For the text-containing cell, return its midpoint in [X, Y] coordinate format. 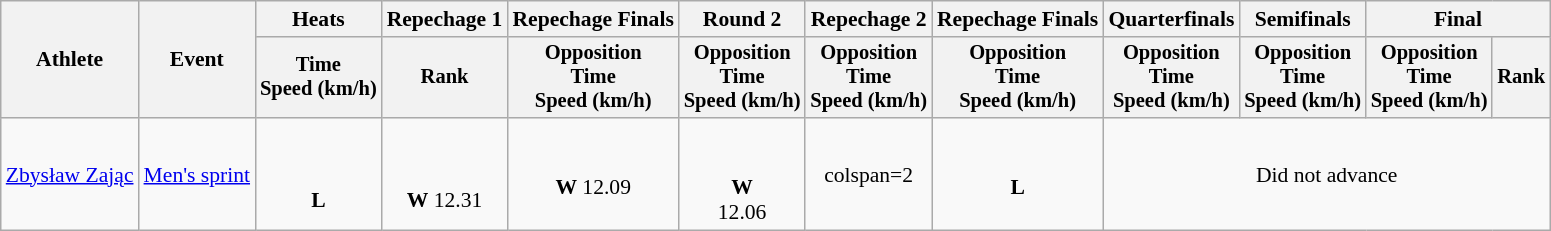
Final [1458, 19]
Event [198, 60]
Athlete [70, 60]
Heats [318, 19]
W12.06 [742, 174]
Did not advance [1326, 174]
W 12.09 [592, 174]
Quarterfinals [1171, 19]
Zbysław Zając [70, 174]
Semifinals [1302, 19]
Round 2 [742, 19]
Men's sprint [198, 174]
TimeSpeed (km/h) [318, 78]
Repechage 1 [445, 19]
Repechage 2 [868, 19]
W 12.31 [445, 174]
colspan=2 [868, 174]
